Extract the [x, y] coordinate from the center of the cell holding the provided text.  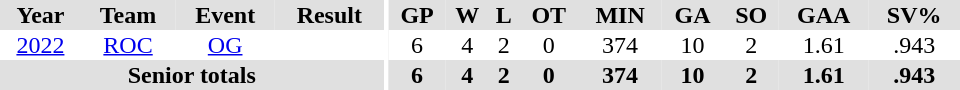
Team [128, 15]
GP [417, 15]
MIN [620, 15]
Senior totals [192, 75]
L [504, 15]
W [468, 15]
OG [225, 45]
GA [693, 15]
GAA [824, 15]
Event [225, 15]
2022 [40, 45]
ROC [128, 45]
Year [40, 15]
Result [329, 15]
SV% [914, 15]
SO [751, 15]
OT [549, 15]
